Locate the cell with the specified text and output its [x, y] center coordinate. 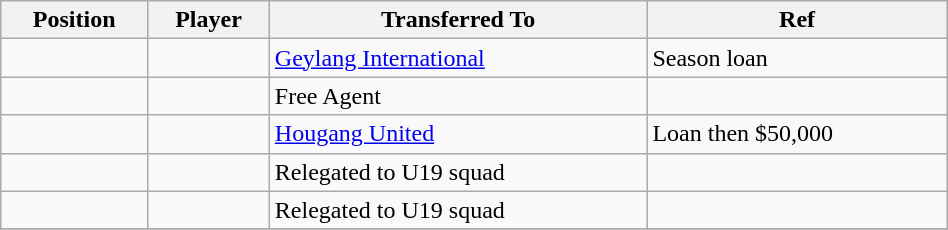
Transferred To [458, 20]
Season loan [797, 58]
Geylang International [458, 58]
Free Agent [458, 96]
Hougang United [458, 134]
Position [74, 20]
Player [209, 20]
Loan then $50,000 [797, 134]
Ref [797, 20]
